Return (X, Y) of the center of cell containing provided text 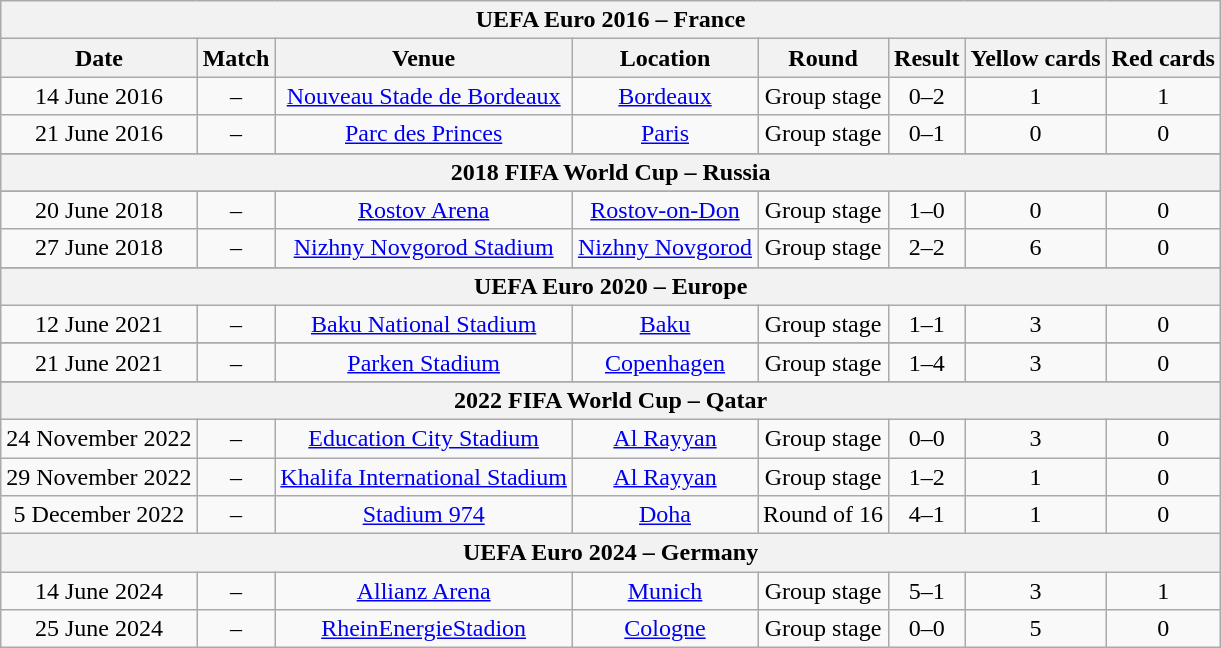
Baku National Stadium (424, 324)
UEFA Euro 2020 – Europe (611, 286)
Round of 16 (824, 515)
14 June 2016 (99, 96)
2018 FIFA World Cup – Russia (611, 172)
Stadium 974 (424, 515)
12 June 2021 (99, 324)
Nizhny Novgorod (664, 248)
Education City Stadium (424, 438)
Bordeaux (664, 96)
0–2 (927, 96)
Red cards (1163, 58)
Doha (664, 515)
Result (927, 58)
Paris (664, 134)
1–2 (927, 477)
Round (824, 58)
5 (1036, 629)
UEFA Euro 2024 – Germany (611, 553)
Nouveau Stade de Bordeaux (424, 96)
Match (236, 58)
Cologne (664, 629)
2–2 (927, 248)
5 December 2022 (99, 515)
4–1 (927, 515)
Munich (664, 591)
24 November 2022 (99, 438)
0–1 (927, 134)
Rostov-on-Don (664, 210)
27 June 2018 (99, 248)
25 June 2024 (99, 629)
RheinEnergieStadion (424, 629)
6 (1036, 248)
1–0 (927, 210)
Khalifa International Stadium (424, 477)
Baku (664, 324)
21 June 2021 (99, 362)
1–1 (927, 324)
2022 FIFA World Cup – Qatar (611, 400)
14 June 2024 (99, 591)
21 June 2016 (99, 134)
Allianz Arena (424, 591)
29 November 2022 (99, 477)
Nizhny Novgorod Stadium (424, 248)
5–1 (927, 591)
Venue (424, 58)
Rostov Arena (424, 210)
20 June 2018 (99, 210)
Copenhagen (664, 362)
1–4 (927, 362)
Yellow cards (1036, 58)
Date (99, 58)
Location (664, 58)
Parc des Princes (424, 134)
UEFA Euro 2016 – France (611, 20)
Parken Stadium (424, 362)
